From the cell containing the given text, extract its center point as [x, y] coordinate. 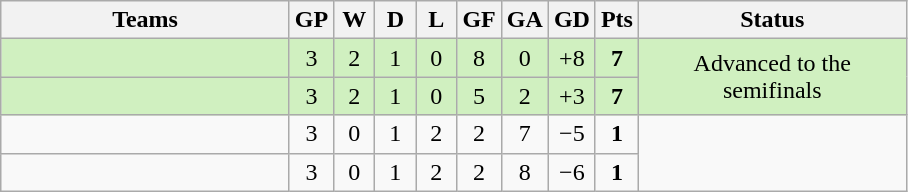
GA [524, 20]
GF [479, 20]
+8 [572, 58]
W [354, 20]
Pts [616, 20]
Status [772, 20]
Advanced to the semifinals [772, 77]
−6 [572, 172]
GP [311, 20]
−5 [572, 134]
Teams [146, 20]
5 [479, 96]
L [436, 20]
GD [572, 20]
+3 [572, 96]
D [396, 20]
